Pinpoint the cell where the given text exists, returning its (X, Y) midpoint coordinate. 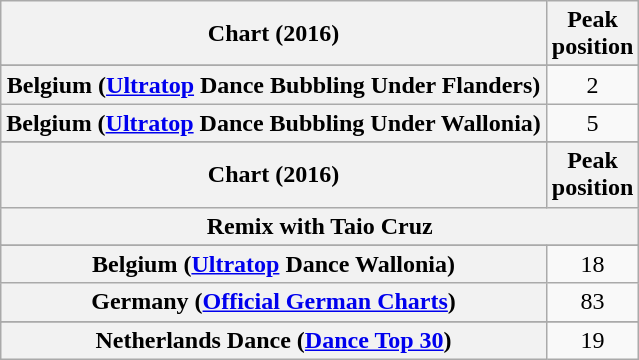
Belgium (Ultratop Dance Wallonia) (274, 264)
2 (592, 85)
19 (592, 340)
Germany (Official German Charts) (274, 302)
Netherlands Dance (Dance Top 30) (274, 340)
Belgium (Ultratop Dance Bubbling Under Flanders) (274, 85)
Belgium (Ultratop Dance Bubbling Under Wallonia) (274, 123)
83 (592, 302)
18 (592, 264)
5 (592, 123)
Remix with Taio Cruz (320, 226)
